Identify which cell holds the provided text, then report its [X, Y] central coordinate. 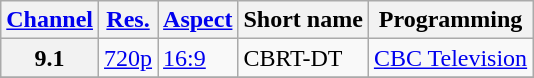
CBRT-DT [303, 58]
Res. [128, 20]
9.1 [50, 58]
Programming [450, 20]
720p [128, 58]
Aspect [198, 20]
Short name [303, 20]
CBC Television [450, 58]
Channel [50, 20]
16:9 [198, 58]
